Provide the [X, Y] coordinate of the cell's center where the given text is located.  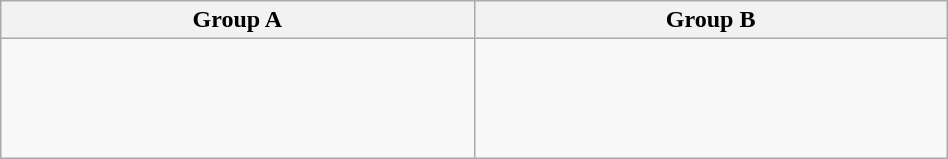
Group B [710, 20]
Group A [238, 20]
